Provide the (X, Y) coordinate of the cell's center where the given text is located.  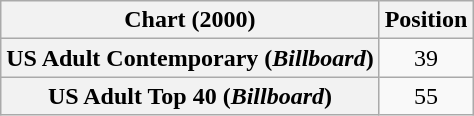
US Adult Contemporary (Billboard) (190, 58)
US Adult Top 40 (Billboard) (190, 96)
39 (426, 58)
Chart (2000) (190, 20)
55 (426, 96)
Position (426, 20)
